Extract the (x, y) coordinate from the center of the cell holding the provided text.  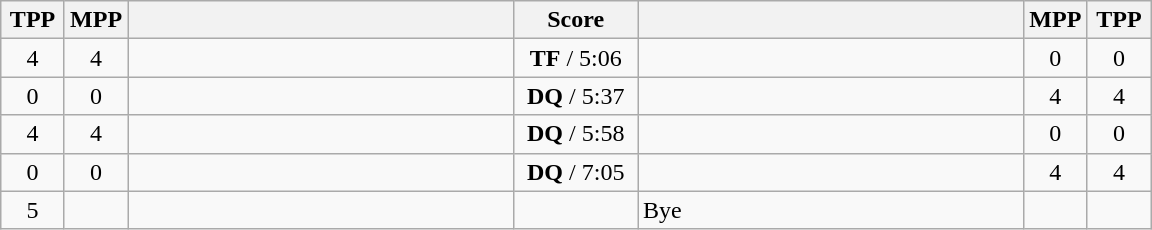
DQ / 5:37 (576, 96)
5 (33, 210)
Bye (831, 210)
Score (576, 20)
DQ / 7:05 (576, 172)
TF / 5:06 (576, 58)
DQ / 5:58 (576, 134)
